Return the (x, y) coordinate for the center point of the cell that contains the specified text.  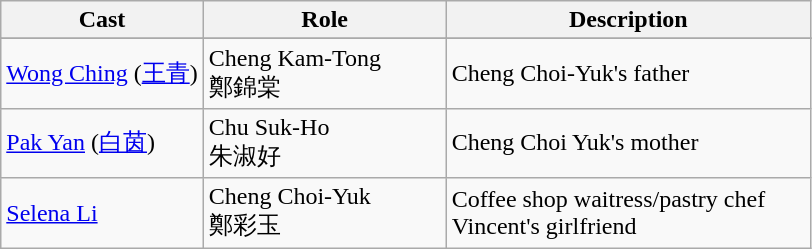
Pak Yan (白茵) (102, 143)
Coffee shop waitress/pastry chefVincent's girlfriend (628, 213)
Chu Suk-Ho朱淑好 (324, 143)
Wong Ching (王青) (102, 74)
Description (628, 20)
Cheng Choi Yuk's mother (628, 143)
Role (324, 20)
Cheng Choi-Yuk鄭彩玉 (324, 213)
Selena Li (102, 213)
Cheng Kam-Tong鄭錦棠 (324, 74)
Cast (102, 20)
Cheng Choi-Yuk's father (628, 74)
